Search for the cell housing the specified text and yield its [x, y] center coordinate. 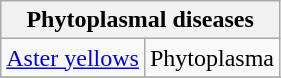
Phytoplasma [212, 58]
Aster yellows [73, 58]
Phytoplasmal diseases [140, 20]
